Locate the cell with the specified text and output its (X, Y) center coordinate. 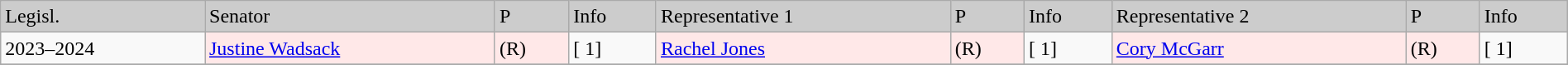
Representative 1 (803, 17)
Rachel Jones (803, 48)
Cory McGarr (1259, 48)
2023–2024 (103, 48)
Legisl. (103, 17)
Representative 2 (1259, 17)
Senator (351, 17)
Justine Wadsack (351, 48)
